Provide the [x, y] coordinate of the cell's center where the given text is located.  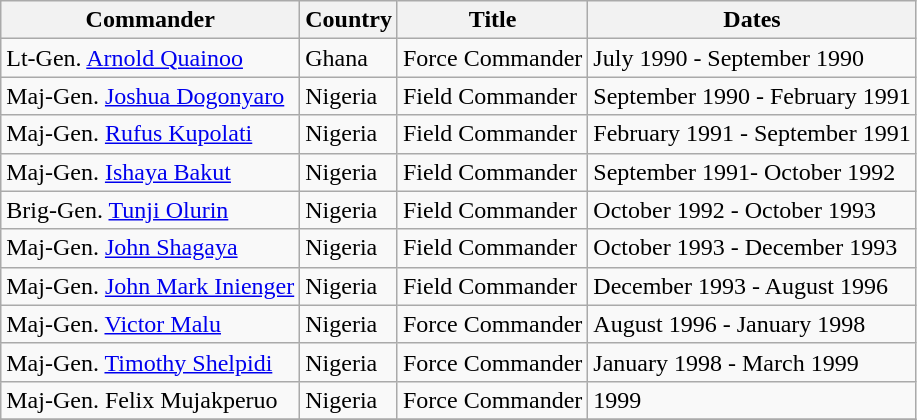
Maj-Gen. Rufus Kupolati [150, 134]
Maj-Gen. Felix Mujakperuo [150, 400]
Ghana [349, 58]
September 1991- October 1992 [752, 172]
Maj-Gen. Joshua Dogonyaro [150, 96]
Maj-Gen. John Mark Inienger [150, 286]
Commander [150, 20]
Maj-Gen. Victor Malu [150, 324]
Maj-Gen. Ishaya Bakut [150, 172]
Brig-Gen. Tunji Olurin [150, 210]
Lt-Gen. Arnold Quainoo [150, 58]
1999 [752, 400]
Dates [752, 20]
January 1998 - March 1999 [752, 362]
December 1993 - August 1996 [752, 286]
Maj-Gen. John Shagaya [150, 248]
Maj-Gen. Timothy Shelpidi [150, 362]
July 1990 - September 1990 [752, 58]
Title [492, 20]
February 1991 - September 1991 [752, 134]
October 1993 - December 1993 [752, 248]
August 1996 - January 1998 [752, 324]
October 1992 - October 1993 [752, 210]
September 1990 - February 1991 [752, 96]
Country [349, 20]
